From the cell containing the given text, extract its center point as (x, y) coordinate. 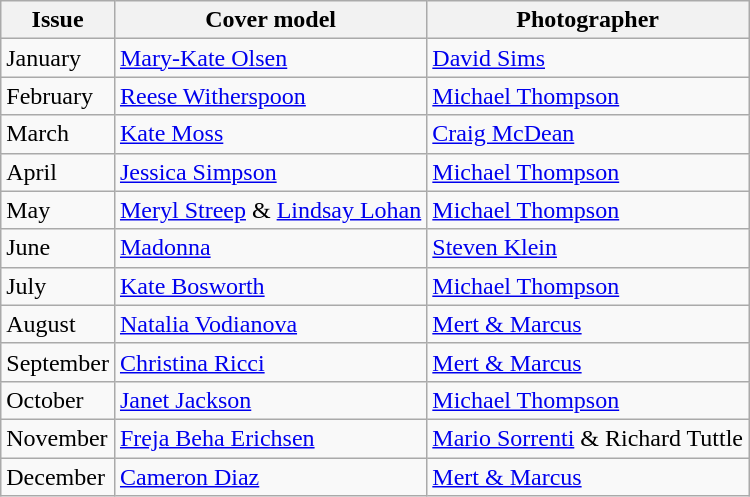
March (58, 134)
December (58, 477)
Cover model (270, 20)
April (58, 172)
November (58, 438)
Meryl Streep & Lindsay Lohan (270, 210)
Madonna (270, 248)
Mario Sorrenti & Richard Tuttle (588, 438)
October (58, 400)
May (58, 210)
Kate Moss (270, 134)
February (58, 96)
Cameron Diaz (270, 477)
Jessica Simpson (270, 172)
Freja Beha Erichsen (270, 438)
Reese Witherspoon (270, 96)
Janet Jackson (270, 400)
Mary-Kate Olsen (270, 58)
Steven Klein (588, 248)
Christina Ricci (270, 362)
Natalia Vodianova (270, 324)
September (58, 362)
January (58, 58)
David Sims (588, 58)
Kate Bosworth (270, 286)
June (58, 248)
August (58, 324)
Craig McDean (588, 134)
Photographer (588, 20)
Issue (58, 20)
July (58, 286)
